Return the (x, y) coordinate for the center point of the cell that contains the specified text.  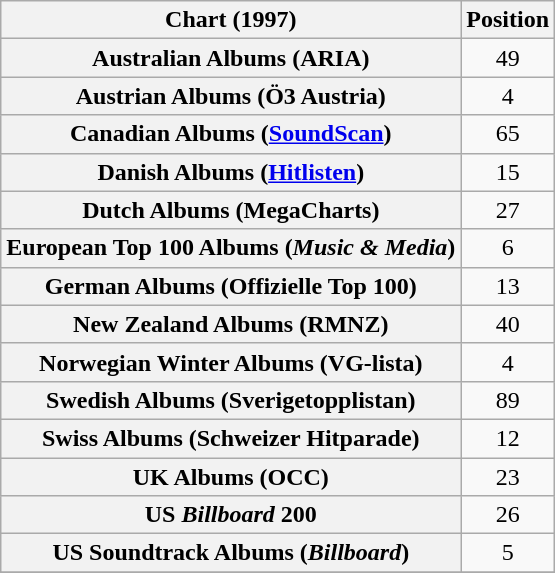
US Billboard 200 (231, 515)
Austrian Albums (Ö3 Austria) (231, 96)
6 (508, 248)
27 (508, 210)
Swiss Albums (Schweizer Hitparade) (231, 438)
German Albums (Offizielle Top 100) (231, 286)
US Soundtrack Albums (Billboard) (231, 553)
Canadian Albums (SoundScan) (231, 134)
89 (508, 400)
49 (508, 58)
40 (508, 324)
Chart (1997) (231, 20)
12 (508, 438)
65 (508, 134)
Norwegian Winter Albums (VG-lista) (231, 362)
Australian Albums (ARIA) (231, 58)
Position (508, 20)
15 (508, 172)
Dutch Albums (MegaCharts) (231, 210)
26 (508, 515)
5 (508, 553)
Danish Albums (Hitlisten) (231, 172)
Swedish Albums (Sverigetopplistan) (231, 400)
13 (508, 286)
23 (508, 477)
European Top 100 Albums (Music & Media) (231, 248)
UK Albums (OCC) (231, 477)
New Zealand Albums (RMNZ) (231, 324)
